Identify which cell holds the provided text, then report its [X, Y] central coordinate. 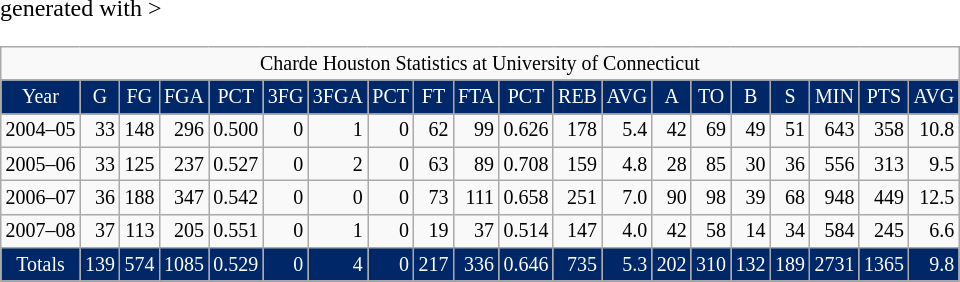
449 [884, 198]
TO [710, 96]
7.0 [627, 198]
139 [100, 264]
574 [140, 264]
310 [710, 264]
10.8 [934, 130]
5.3 [627, 264]
63 [434, 164]
B [750, 96]
336 [476, 264]
89 [476, 164]
245 [884, 230]
251 [577, 198]
0.551 [236, 230]
51 [790, 130]
0.527 [236, 164]
9.8 [934, 264]
69 [710, 130]
202 [672, 264]
12.5 [934, 198]
3FG [286, 96]
Year [40, 96]
2004–05 [40, 130]
0.514 [526, 230]
98 [710, 198]
0.529 [236, 264]
4.0 [627, 230]
3FGA [338, 96]
0.626 [526, 130]
28 [672, 164]
189 [790, 264]
2731 [834, 264]
556 [834, 164]
735 [577, 264]
4 [338, 264]
0.708 [526, 164]
FTA [476, 96]
30 [750, 164]
148 [140, 130]
4.8 [627, 164]
FG [140, 96]
PTS [884, 96]
34 [790, 230]
A [672, 96]
113 [140, 230]
19 [434, 230]
313 [884, 164]
188 [140, 198]
FGA [184, 96]
0.500 [236, 130]
0.542 [236, 198]
99 [476, 130]
49 [750, 130]
MIN [834, 96]
205 [184, 230]
62 [434, 130]
85 [710, 164]
0.646 [526, 264]
2006–07 [40, 198]
68 [790, 198]
REB [577, 96]
217 [434, 264]
2 [338, 164]
39 [750, 198]
6.6 [934, 230]
159 [577, 164]
FT [434, 96]
5.4 [627, 130]
147 [577, 230]
Totals [40, 264]
1365 [884, 264]
125 [140, 164]
14 [750, 230]
2007–08 [40, 230]
296 [184, 130]
358 [884, 130]
90 [672, 198]
0.658 [526, 198]
347 [184, 198]
58 [710, 230]
S [790, 96]
178 [577, 130]
73 [434, 198]
9.5 [934, 164]
2005–06 [40, 164]
Charde Houston Statistics at University of Connecticut [480, 64]
237 [184, 164]
132 [750, 264]
G [100, 96]
1085 [184, 264]
111 [476, 198]
584 [834, 230]
643 [834, 130]
948 [834, 198]
